Output the [x, y] coordinate of the center of the cell containing the given text.  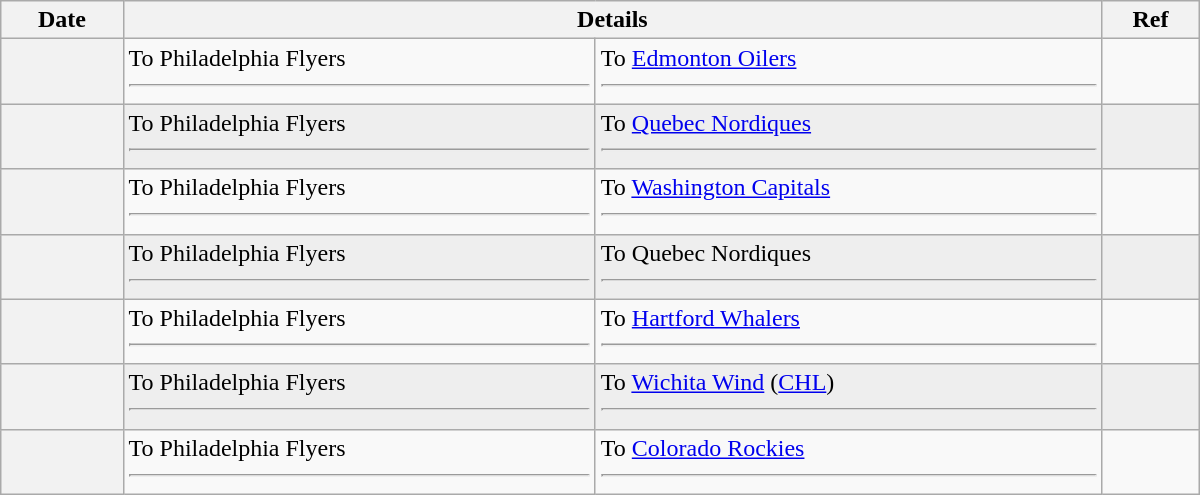
To Washington Capitals [848, 202]
Ref [1150, 20]
To Wichita Wind (CHL) [848, 396]
Date [62, 20]
To Edmonton Oilers [848, 72]
Details [612, 20]
To Colorado Rockies [848, 462]
To Hartford Whalers [848, 332]
